For the text-containing cell, return its midpoint in [x, y] coordinate format. 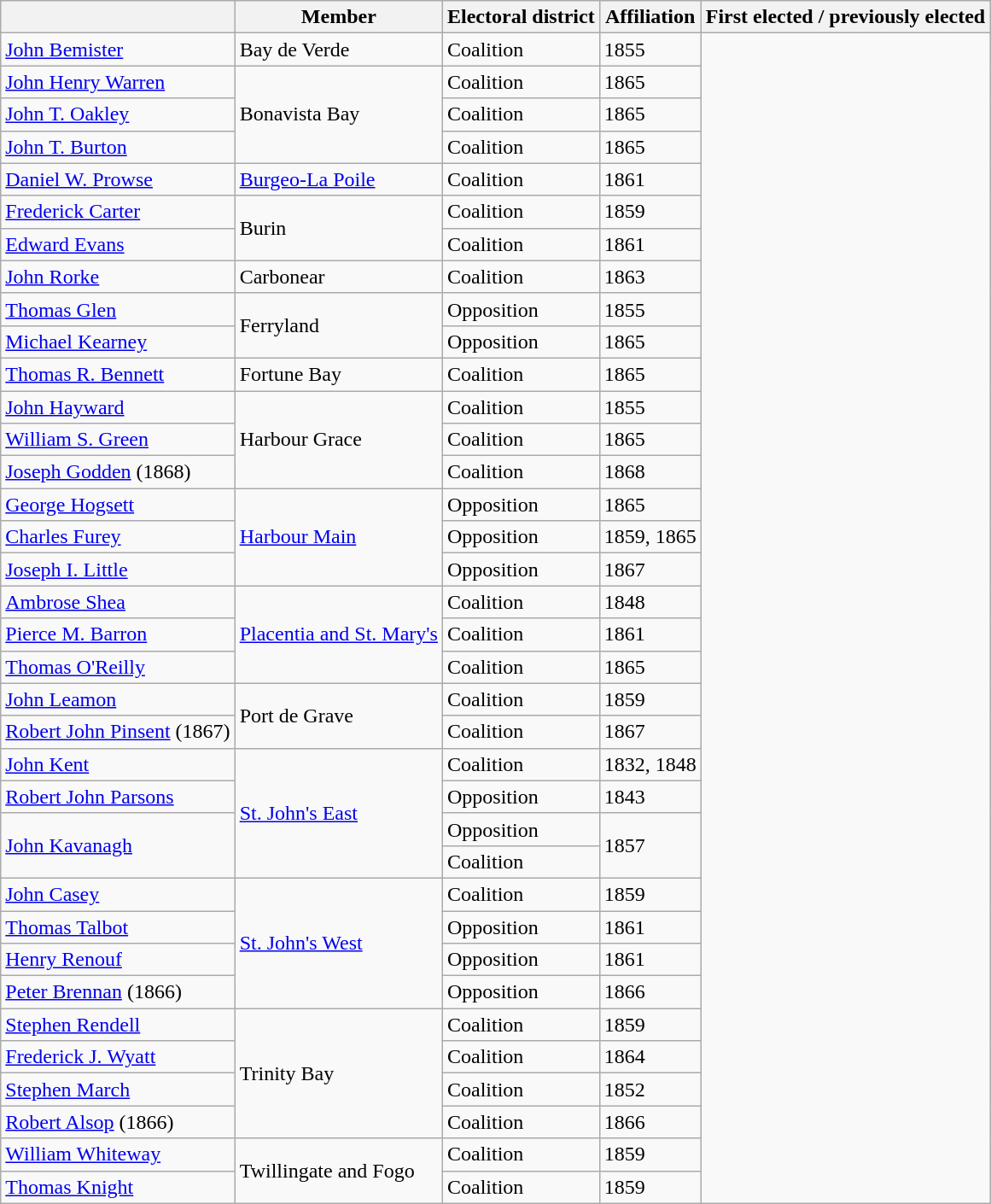
John Henry Warren [118, 82]
Joseph I. Little [118, 570]
Thomas R. Bennett [118, 374]
Fortune Bay [338, 374]
1832, 1848 [650, 764]
John Rorke [118, 277]
George Hogsett [118, 505]
Ambrose Shea [118, 602]
John T. Burton [118, 147]
Robert Alsop (1866) [118, 1122]
Charles Furey [118, 537]
Affiliation [650, 17]
Frederick Carter [118, 212]
1857 [650, 845]
Twillingate and Fogo [338, 1171]
Harbour Grace [338, 440]
Ferryland [338, 325]
St. John's West [338, 943]
Robert John Pinsent (1867) [118, 732]
Michael Kearney [118, 342]
Trinity Bay [338, 1073]
Bonavista Bay [338, 114]
Daniel W. Prowse [118, 179]
John Leamon [118, 699]
Thomas Knight [118, 1187]
William Whiteway [118, 1154]
Burgeo-La Poile [338, 179]
Port de Grave [338, 716]
1848 [650, 602]
1863 [650, 277]
Joseph Godden (1868) [118, 472]
Robert John Parsons [118, 797]
John Kavanagh [118, 845]
Stephen Rendell [118, 1025]
Burin [338, 228]
St. John's East [338, 813]
Member [338, 17]
William S. Green [118, 440]
Pierce M. Barron [118, 634]
1843 [650, 797]
Placentia and St. Mary's [338, 634]
1852 [650, 1090]
Stephen March [118, 1090]
John T. Oakley [118, 114]
Peter Brennan (1866) [118, 992]
John Casey [118, 894]
Carbonear [338, 277]
John Hayward [118, 407]
Thomas O'Reilly [118, 667]
1864 [650, 1057]
1868 [650, 472]
First elected / previously elected [845, 17]
Frederick J. Wyatt [118, 1057]
Harbour Main [338, 537]
1859, 1865 [650, 537]
Thomas Glen [118, 309]
Edward Evans [118, 244]
Bay de Verde [338, 50]
John Bemister [118, 50]
John Kent [118, 764]
Electoral district [521, 17]
Thomas Talbot [118, 926]
Henry Renouf [118, 960]
